Output the [x, y] coordinate of the center of the cell containing the given text.  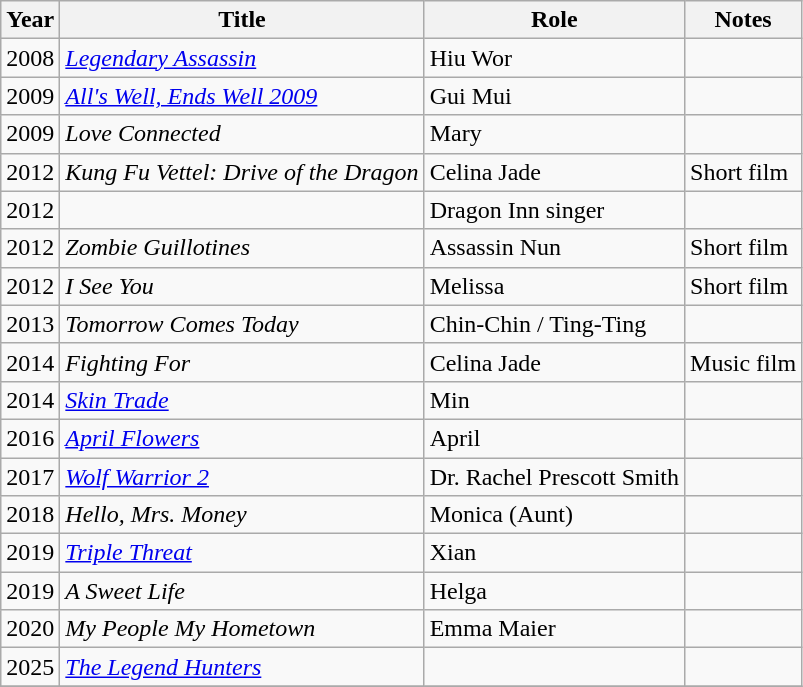
Dragon Inn singer [554, 210]
2017 [30, 477]
2025 [30, 667]
Triple Threat [242, 553]
Mary [554, 134]
Hiu Wor [554, 58]
The Legend Hunters [242, 667]
Love Connected [242, 134]
Music film [744, 362]
Title [242, 20]
2018 [30, 515]
Legendary Assassin [242, 58]
A Sweet Life [242, 591]
Melissa [554, 286]
2020 [30, 629]
April [554, 438]
My People My Hometown [242, 629]
Year [30, 20]
2008 [30, 58]
Xian [554, 553]
Hello, Mrs. Money [242, 515]
2013 [30, 324]
Zombie Guillotines [242, 248]
Notes [744, 20]
I See You [242, 286]
Helga [554, 591]
Fighting For [242, 362]
Emma Maier [554, 629]
Role [554, 20]
2016 [30, 438]
Monica (Aunt) [554, 515]
All's Well, Ends Well 2009 [242, 96]
Min [554, 400]
Kung Fu Vettel: Drive of the Dragon [242, 172]
April Flowers [242, 438]
Dr. Rachel Prescott Smith [554, 477]
Chin-Chin / Ting-Ting [554, 324]
Wolf Warrior 2 [242, 477]
Skin Trade [242, 400]
Assassin Nun [554, 248]
Tomorrow Comes Today [242, 324]
Gui Mui [554, 96]
